Extract the [X, Y] coordinate from the center of the cell holding the provided text.  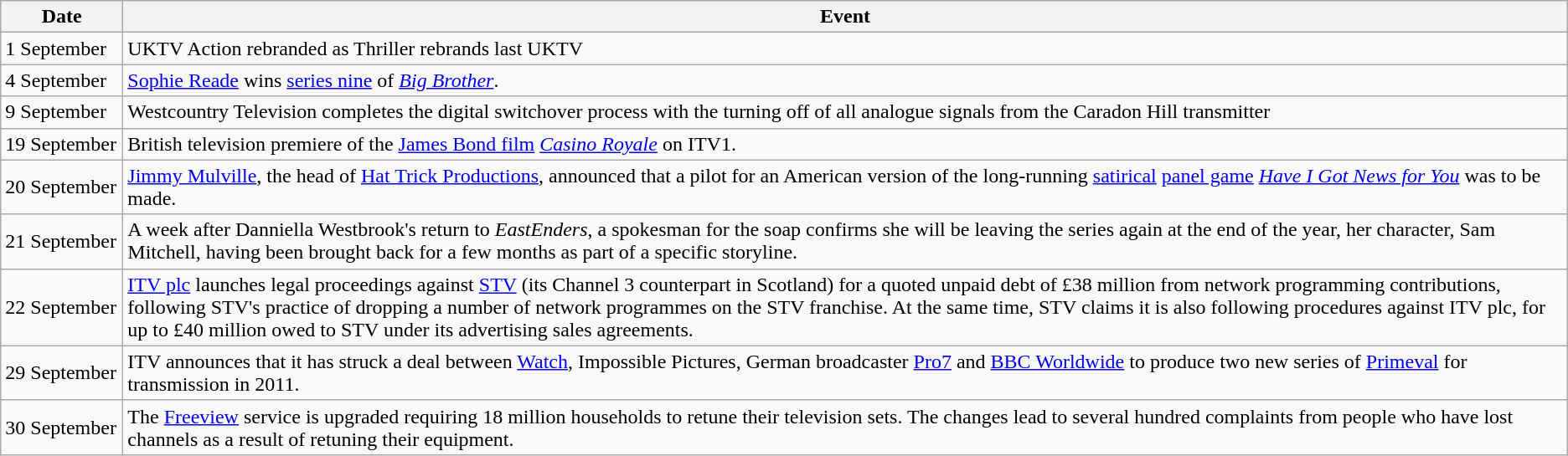
UKTV Action rebranded as Thriller rebrands last UKTV [845, 49]
22 September [62, 307]
Sophie Reade wins series nine of Big Brother. [845, 80]
20 September [62, 187]
Date [62, 17]
30 September [62, 427]
British television premiere of the James Bond film Casino Royale on ITV1. [845, 144]
1 September [62, 49]
4 September [62, 80]
29 September [62, 373]
Westcountry Television completes the digital switchover process with the turning off of all analogue signals from the Caradon Hill transmitter [845, 112]
9 September [62, 112]
19 September [62, 144]
21 September [62, 241]
Event [845, 17]
